Scan for the cell matching the given text and deliver its (X, Y) coordinate at center. 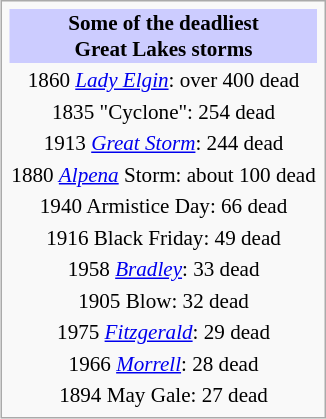
1916 Black Friday: 49 dead (164, 237)
1880 Alpena Storm: about 100 dead (164, 174)
Some of the deadliest Great Lakes storms (164, 36)
1958 Bradley: 33 dead (164, 269)
1905 Blow: 32 dead (164, 300)
1940 Armistice Day: 66 dead (164, 206)
1860 Lady Elgin: over 400 dead (164, 80)
1894 May Gale: 27 dead (164, 395)
1975 Fitzgerald: 29 dead (164, 332)
1913 Great Storm: 244 dead (164, 143)
1966 Morrell: 28 dead (164, 363)
1835 "Cyclone": 254 dead (164, 111)
